Capture the cell that displays the provided text and extract its [X, Y] central coordinate. 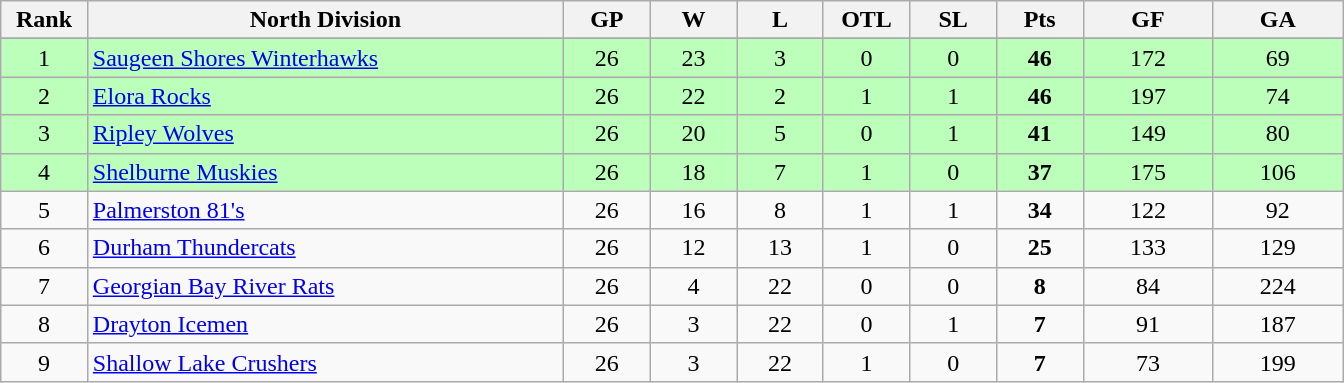
41 [1040, 134]
37 [1040, 172]
74 [1278, 96]
20 [694, 134]
Pts [1040, 20]
13 [780, 248]
16 [694, 210]
23 [694, 58]
Shelburne Muskies [325, 172]
69 [1278, 58]
Georgian Bay River Rats [325, 286]
73 [1148, 362]
172 [1148, 58]
91 [1148, 324]
6 [44, 248]
92 [1278, 210]
197 [1148, 96]
Palmerston 81's [325, 210]
GA [1278, 20]
187 [1278, 324]
SL [954, 20]
199 [1278, 362]
Rank [44, 20]
Saugeen Shores Winterhawks [325, 58]
9 [44, 362]
129 [1278, 248]
Shallow Lake Crushers [325, 362]
224 [1278, 286]
Durham Thundercats [325, 248]
12 [694, 248]
80 [1278, 134]
OTL [866, 20]
34 [1040, 210]
25 [1040, 248]
Ripley Wolves [325, 134]
175 [1148, 172]
122 [1148, 210]
Elora Rocks [325, 96]
L [780, 20]
North Division [325, 20]
GP [608, 20]
149 [1148, 134]
GF [1148, 20]
133 [1148, 248]
W [694, 20]
Drayton Icemen [325, 324]
106 [1278, 172]
18 [694, 172]
84 [1148, 286]
